From the cell containing the given text, extract its center point as (X, Y) coordinate. 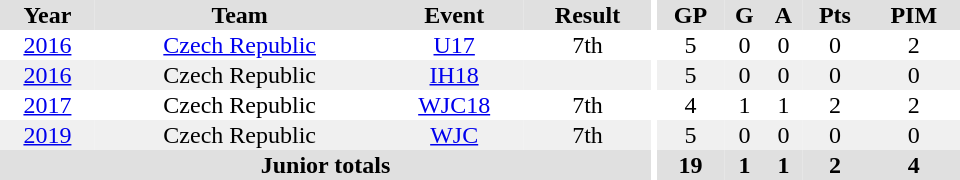
Pts (834, 15)
Result (588, 15)
Junior totals (326, 165)
19 (691, 165)
A (784, 15)
WJC18 (454, 105)
Year (48, 15)
IH18 (454, 75)
GP (691, 15)
2017 (48, 105)
2019 (48, 135)
WJC (454, 135)
Event (454, 15)
Team (240, 15)
U17 (454, 45)
PIM (914, 15)
G (744, 15)
